Identify which cell holds the provided text, then report its [X, Y] central coordinate. 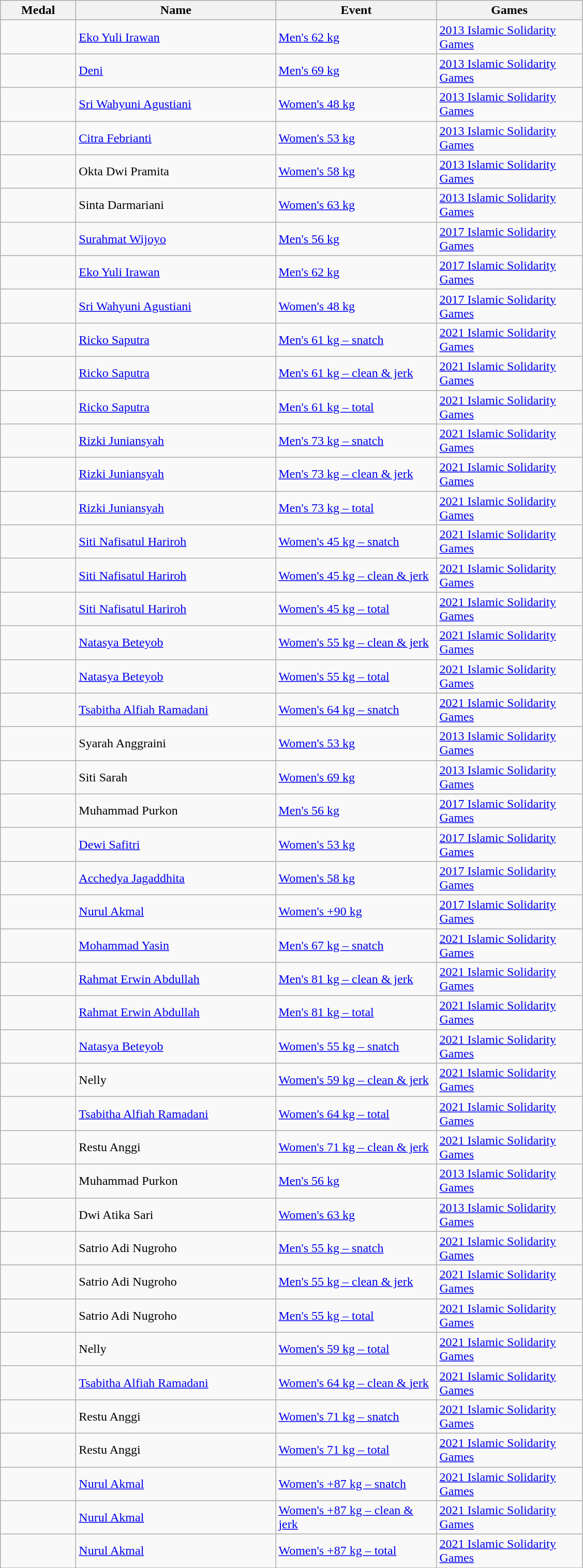
Women's +90 kg [356, 911]
Men's 73 kg – total [356, 508]
Women's 71 kg – snatch [356, 1416]
Mohammad Yasin [176, 945]
Women's 45 kg – clean & jerk [356, 575]
Men's 61 kg – clean & jerk [356, 373]
Dwi Atika Sari [176, 1214]
Men's 61 kg – snatch [356, 339]
Women's 59 kg – total [356, 1349]
Women's 69 kg [356, 777]
Okta Dwi Pramita [176, 172]
Men's 81 kg – clean & jerk [356, 979]
Women's 55 kg – clean & jerk [356, 642]
Syarah Anggraini [176, 744]
Women's 59 kg – clean & jerk [356, 1080]
Women's +87 kg – snatch [356, 1483]
Men's 55 kg – clean & jerk [356, 1281]
Women's 45 kg – total [356, 609]
Women's 45 kg – snatch [356, 542]
Sinta Darmariani [176, 205]
Women's 64 kg – clean & jerk [356, 1383]
Men's 61 kg – total [356, 406]
Women's 64 kg – total [356, 1114]
Women's 55 kg – snatch [356, 1047]
Men's 73 kg – clean & jerk [356, 475]
Men's 81 kg – total [356, 1013]
Deni [176, 70]
Dewi Safitri [176, 844]
Men's 55 kg – snatch [356, 1248]
Acchedya Jagaddhita [176, 878]
Surahmat Wijoyo [176, 239]
Medal [38, 10]
Siti Sarah [176, 777]
Men's 73 kg – snatch [356, 441]
Women's +87 kg – total [356, 1551]
Men's 55 kg – total [356, 1316]
Women's 71 kg – clean & jerk [356, 1147]
Women's 64 kg – snatch [356, 710]
Games [509, 10]
Women's +87 kg – clean & jerk [356, 1517]
Citra Febrianti [176, 138]
Men's 69 kg [356, 70]
Event [356, 10]
Women's 71 kg – total [356, 1450]
Women's 55 kg – total [356, 676]
Men's 67 kg – snatch [356, 945]
Name [176, 10]
